For the text-containing cell, return its midpoint in (X, Y) coordinate format. 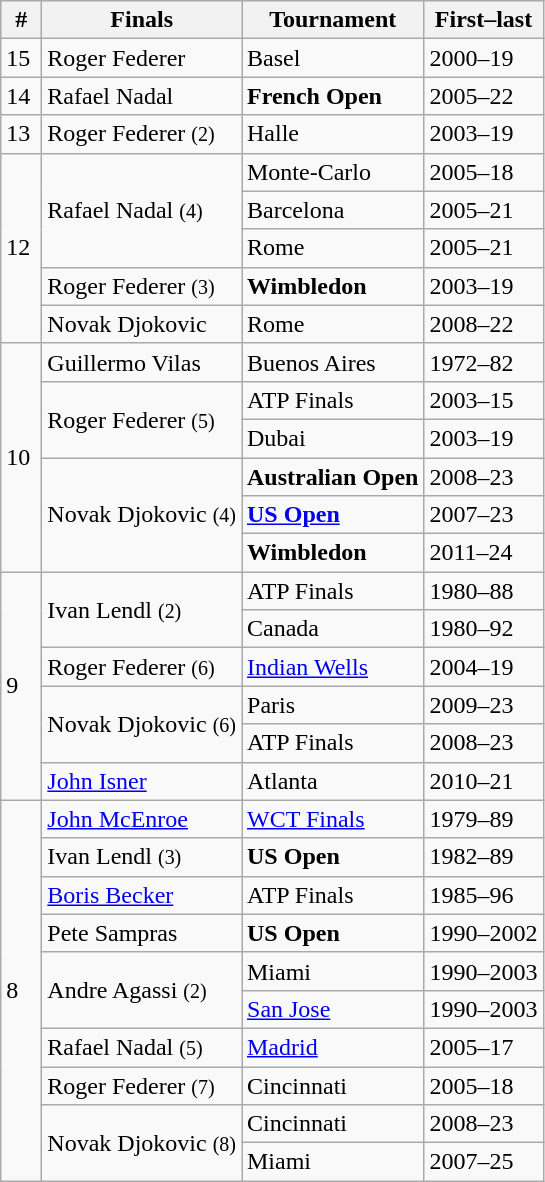
2005–22 (484, 96)
2010–21 (484, 781)
1985–96 (484, 895)
Finals (142, 20)
WCT Finals (333, 819)
2008–22 (484, 324)
French Open (333, 96)
Barcelona (333, 210)
Ivan Lendl (2) (142, 610)
1990–2002 (484, 933)
2000–19 (484, 58)
Atlanta (333, 781)
Ivan Lendl (3) (142, 857)
2011–24 (484, 553)
Rafael Nadal (4) (142, 210)
Roger Federer (2) (142, 134)
Rafael Nadal (5) (142, 1047)
Boris Becker (142, 895)
Novak Djokovic (8) (142, 1143)
Roger Federer (6) (142, 667)
Paris (333, 705)
Australian Open (333, 477)
2003–15 (484, 400)
12 (22, 248)
Buenos Aires (333, 362)
14 (22, 96)
2007–23 (484, 515)
Andre Agassi (2) (142, 990)
15 (22, 58)
2004–19 (484, 667)
First–last (484, 20)
Monte-Carlo (333, 172)
Roger Federer (3) (142, 286)
# (22, 20)
Halle (333, 134)
8 (22, 990)
2009–23 (484, 705)
2007–25 (484, 1162)
2005–17 (484, 1047)
Novak Djokovic (4) (142, 515)
13 (22, 134)
Tournament (333, 20)
1982–89 (484, 857)
Basel (333, 58)
Dubai (333, 438)
Indian Wells (333, 667)
1980–92 (484, 629)
Novak Djokovic (142, 324)
John Isner (142, 781)
San Jose (333, 1009)
10 (22, 457)
Rafael Nadal (142, 96)
Pete Sampras (142, 933)
1972–82 (484, 362)
John McEnroe (142, 819)
Roger Federer (7) (142, 1085)
1980–88 (484, 591)
Guillermo Vilas (142, 362)
Novak Djokovic (6) (142, 724)
9 (22, 686)
Roger Federer (5) (142, 419)
Roger Federer (142, 58)
Madrid (333, 1047)
1979–89 (484, 819)
Canada (333, 629)
